Locate the cell with the specified text and output its [X, Y] center coordinate. 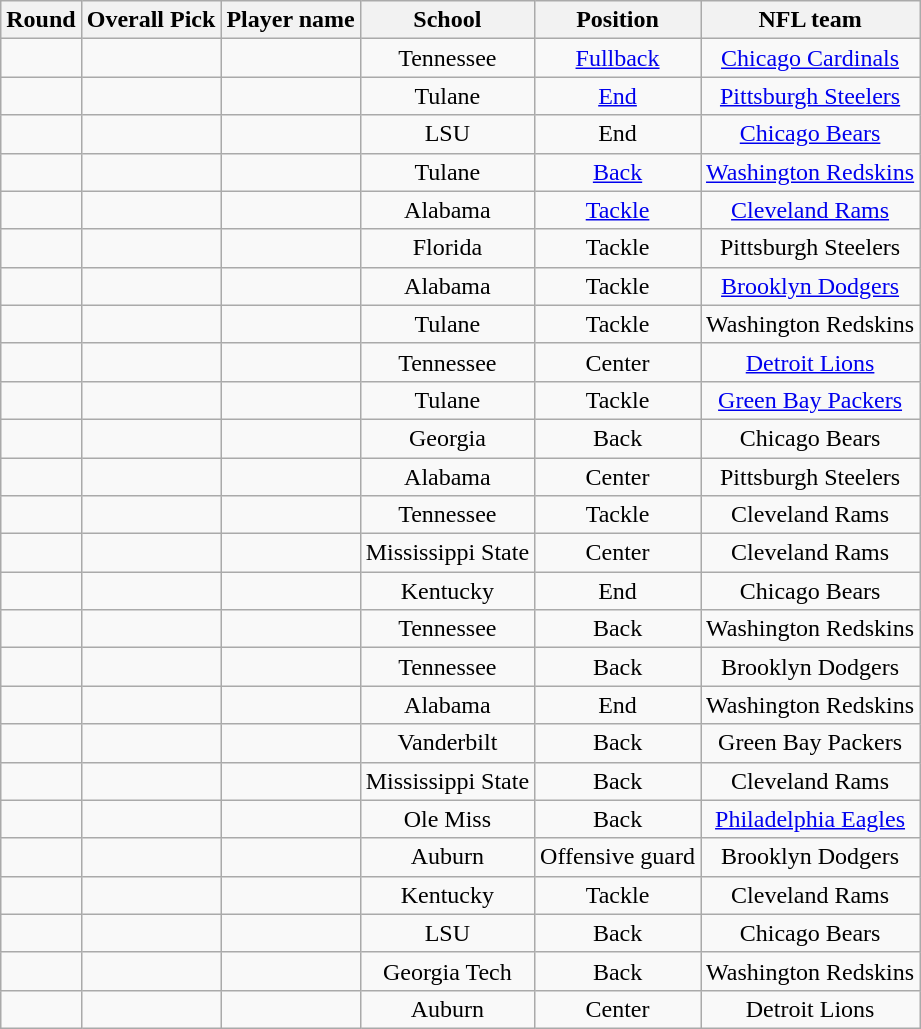
NFL team [810, 20]
Vanderbilt [447, 743]
Georgia [447, 438]
Position [618, 20]
Florida [447, 248]
Philadelphia Eagles [810, 819]
Georgia Tech [447, 971]
Overall Pick [151, 20]
Round [41, 20]
Offensive guard [618, 857]
Fullback [618, 58]
Player name [290, 20]
Chicago Cardinals [810, 58]
Ole Miss [447, 819]
School [447, 20]
